Output the (x, y) coordinate of the center of the cell containing the given text.  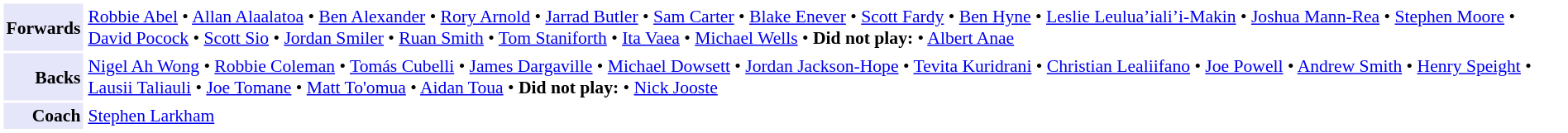
Coach (43, 116)
Backs (43, 76)
Stephen Larkham (825, 116)
Forwards (43, 26)
